Return (x, y) of the center of cell containing provided text 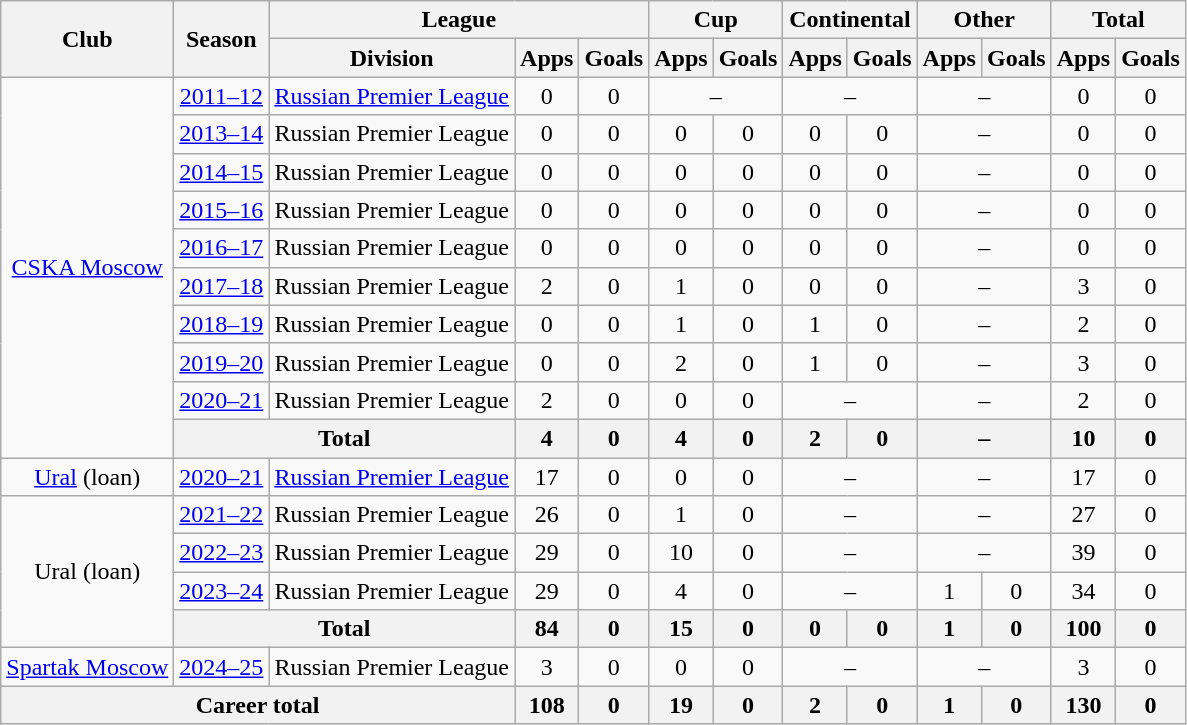
2014–15 (222, 172)
Continental (850, 20)
Club (88, 39)
108 (547, 705)
2011–12 (222, 96)
Division (392, 58)
2018–19 (222, 324)
39 (1083, 553)
2017–18 (222, 286)
Season (222, 39)
Career total (258, 705)
2015–16 (222, 210)
2013–14 (222, 134)
CSKA Moscow (88, 268)
Cup (716, 20)
Other (984, 20)
84 (547, 629)
2024–25 (222, 667)
2021–22 (222, 515)
2022–23 (222, 553)
Spartak Moscow (88, 667)
100 (1083, 629)
15 (681, 629)
26 (547, 515)
34 (1083, 591)
2023–24 (222, 591)
130 (1083, 705)
2016–17 (222, 248)
2019–20 (222, 362)
19 (681, 705)
League (459, 20)
27 (1083, 515)
